Extract the [X, Y] coordinate from the center of the cell holding the provided text.  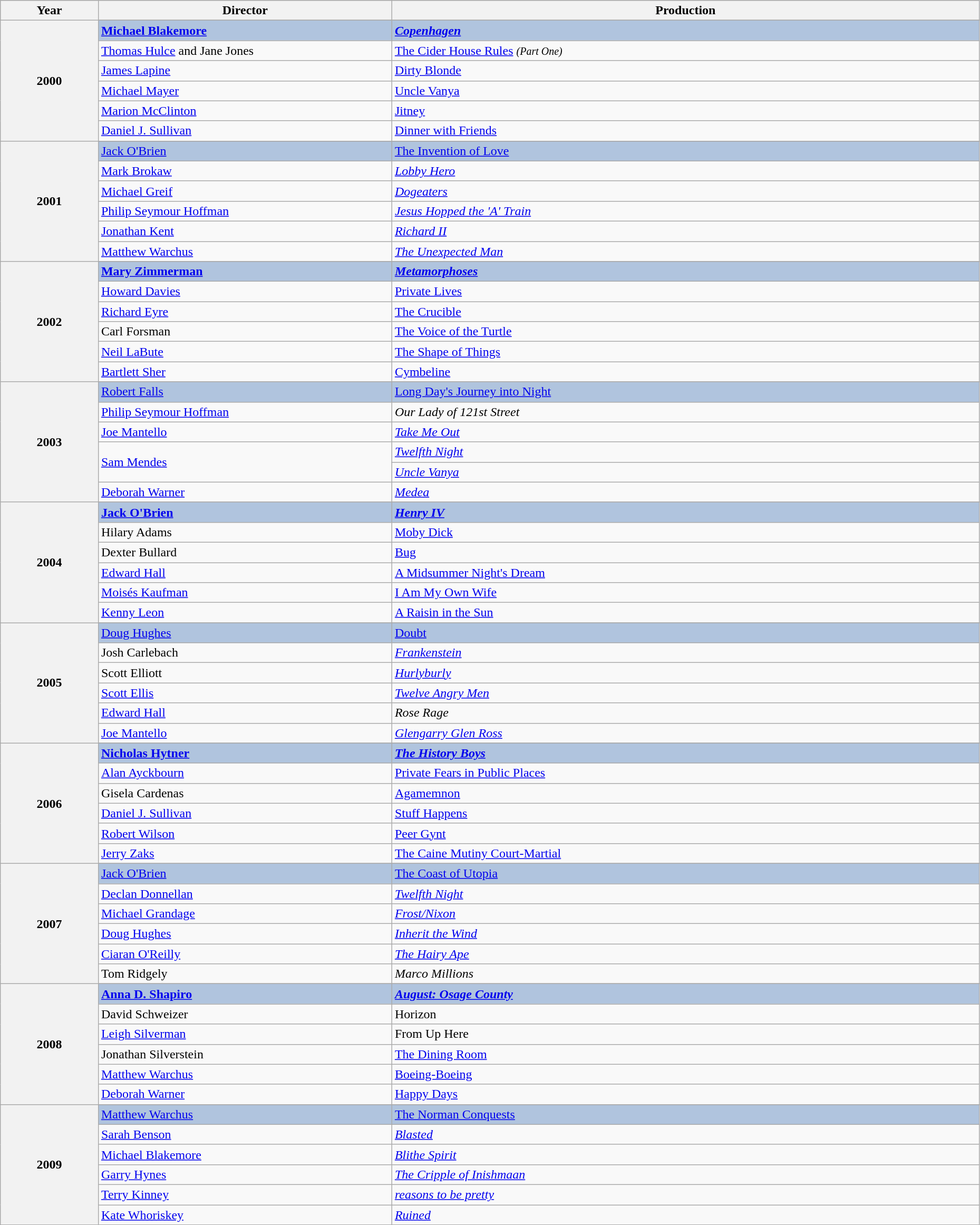
Doubt [685, 633]
Carl Forsman [245, 332]
Production [685, 11]
Ruined [685, 1214]
Bartlett Sher [245, 372]
Michael Grandage [245, 914]
Year [50, 11]
Peer Gynt [685, 833]
The Coast of Utopia [685, 873]
2004 [50, 562]
Alan Ayckbourn [245, 773]
Medea [685, 492]
The Crucible [685, 312]
Agamemnon [685, 793]
Dinner with Friends [685, 131]
Kate Whoriskey [245, 1214]
2007 [50, 923]
Leigh Silverman [245, 1034]
Michael Mayer [245, 91]
The Cider House Rules (Part One) [685, 51]
2006 [50, 803]
The Hairy Ape [685, 954]
Hurlyburly [685, 673]
Private Fears in Public Places [685, 773]
A Raisin in the Sun [685, 613]
Frankenstein [685, 653]
Jitney [685, 111]
The Unexpected Man [685, 252]
Tom Ridgely [245, 974]
Marco Millions [685, 974]
Twelve Angry Men [685, 693]
Josh Carlebach [245, 653]
Glengarry Glen Ross [685, 733]
The Invention of Love [685, 151]
Robert Wilson [245, 833]
2005 [50, 683]
Lobby Hero [685, 171]
Robert Falls [245, 392]
Rose Rage [685, 713]
Jonathan Silverstein [245, 1054]
Metamorphoses [685, 272]
Long Day's Journey into Night [685, 392]
Blithe Spirit [685, 1154]
Ciaran O'Reilly [245, 954]
2000 [50, 81]
Jerry Zaks [245, 853]
Sam Mendes [245, 462]
David Schweizer [245, 1014]
reasons to be pretty [685, 1194]
The History Boys [685, 753]
Inherit the Wind [685, 934]
Jonathan Kent [245, 231]
Copenhagen [685, 31]
Blasted [685, 1134]
Declan Donnellan [245, 894]
Moisés Kaufman [245, 593]
2008 [50, 1044]
Moby Dick [685, 532]
Marion McClinton [245, 111]
The Shape of Things [685, 352]
Henry IV [685, 512]
Frost/Nixon [685, 914]
Cymbeline [685, 372]
Take Me Out [685, 432]
2009 [50, 1164]
Dogeaters [685, 191]
August: Osage County [685, 994]
Director [245, 11]
Stuff Happens [685, 813]
Boeing-Boeing [685, 1074]
Terry Kinney [245, 1194]
Howard Davies [245, 292]
The Norman Conquests [685, 1114]
Our Lady of 121st Street [685, 412]
Mary Zimmerman [245, 272]
Garry Hynes [245, 1174]
Michael Greif [245, 191]
Jesus Hopped the 'A' Train [685, 211]
Private Lives [685, 292]
Horizon [685, 1014]
The Caine Mutiny Court-Martial [685, 853]
2001 [50, 201]
Mark Brokaw [245, 171]
Kenny Leon [245, 613]
Anna D. Shapiro [245, 994]
Sarah Benson [245, 1134]
Scott Elliott [245, 673]
The Voice of the Turtle [685, 332]
Richard Eyre [245, 312]
The Cripple of Inishmaan [685, 1174]
2003 [50, 442]
Bug [685, 552]
From Up Here [685, 1034]
Nicholas Hytner [245, 753]
Happy Days [685, 1094]
James Lapine [245, 71]
The Dining Room [685, 1054]
I Am My Own Wife [685, 593]
Scott Ellis [245, 693]
Hilary Adams [245, 532]
Dirty Blonde [685, 71]
Richard II [685, 231]
2002 [50, 322]
Dexter Bullard [245, 552]
A Midsummer Night's Dream [685, 572]
Neil LaBute [245, 352]
Gisela Cardenas [245, 793]
Thomas Hulce and Jane Jones [245, 51]
